Find where the given text appears and provide that cell's center as (X, Y) coordinate. 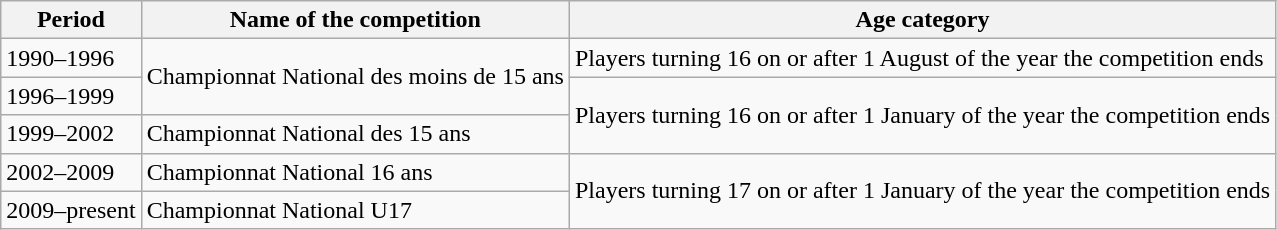
Players turning 16 on or after 1 August of the year the competition ends (922, 58)
Age category (922, 20)
Championnat National U17 (355, 210)
Period (71, 20)
Championnat National 16 ans (355, 172)
1990–1996 (71, 58)
Championnat National des 15 ans (355, 134)
Championnat National des moins de 15 ans (355, 77)
2009–present (71, 210)
2002–2009 (71, 172)
Name of the competition (355, 20)
1999–2002 (71, 134)
Players turning 17 on or after 1 January of the year the competition ends (922, 191)
1996–1999 (71, 96)
Players turning 16 on or after 1 January of the year the competition ends (922, 115)
